Provide the (x, y) coordinate of the cell's center where the given text is located.  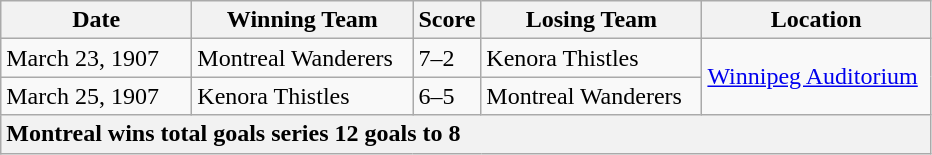
March 25, 1907 (96, 96)
Montreal wins total goals series 12 goals to 8 (466, 134)
7–2 (447, 58)
Losing Team (592, 20)
6–5 (447, 96)
Winnipeg Auditorium (816, 77)
March 23, 1907 (96, 58)
Score (447, 20)
Date (96, 20)
Location (816, 20)
Winning Team (302, 20)
